Provide the [X, Y] coordinate of the cell's center where the given text is located.  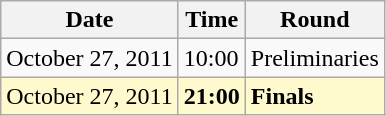
Time [212, 20]
Date [90, 20]
Round [314, 20]
21:00 [212, 96]
Finals [314, 96]
Preliminaries [314, 58]
10:00 [212, 58]
